Capture the cell that displays the provided text and extract its [X, Y] central coordinate. 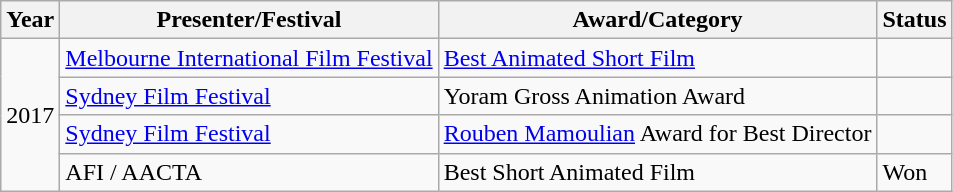
Year [30, 20]
AFI / AACTA [249, 172]
Best Animated Short Film [658, 58]
Presenter/Festival [249, 20]
Melbourne International Film Festival [249, 58]
Status [914, 20]
Best Short Animated Film [658, 172]
Award/Category [658, 20]
Won [914, 172]
2017 [30, 115]
Rouben Mamoulian Award for Best Director [658, 134]
Yoram Gross Animation Award [658, 96]
